Search for the cell housing the specified text and yield its [x, y] center coordinate. 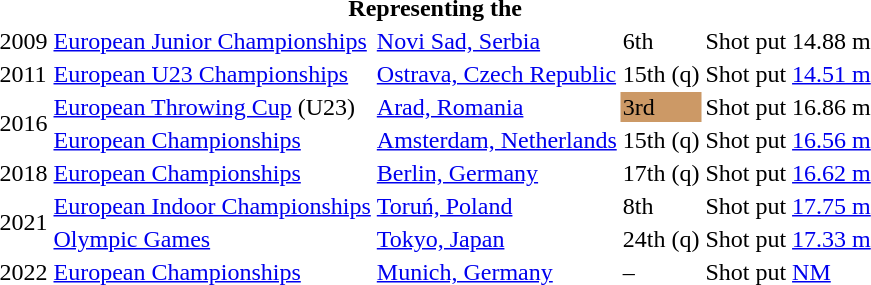
6th [661, 41]
European Throwing Cup (U23) [212, 107]
Novi Sad, Serbia [496, 41]
Amsterdam, Netherlands [496, 140]
8th [661, 206]
Ostrava, Czech Republic [496, 74]
24th (q) [661, 239]
Arad, Romania [496, 107]
European Junior Championships [212, 41]
Olympic Games [212, 239]
Berlin, Germany [496, 173]
17th (q) [661, 173]
European Indoor Championships [212, 206]
Toruń, Poland [496, 206]
Tokyo, Japan [496, 239]
European U23 Championships [212, 74]
3rd [661, 107]
